Pinpoint the cell where the given text exists, returning its (x, y) midpoint coordinate. 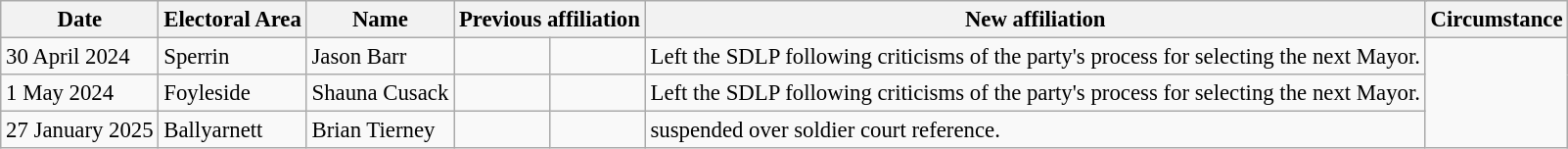
Circumstance (1497, 20)
30 April 2024 (80, 57)
Name (380, 20)
Foyleside (233, 93)
Brian Tierney (380, 130)
Date (80, 20)
Ballyarnett (233, 130)
New affiliation (1036, 20)
Shauna Cusack (380, 93)
1 May 2024 (80, 93)
27 January 2025 (80, 130)
Sperrin (233, 57)
suspended over soldier court reference. (1036, 130)
Previous affiliation (550, 20)
Electoral Area (233, 20)
Jason Barr (380, 57)
